Provide the [x, y] coordinate of the cell's center where the given text is located.  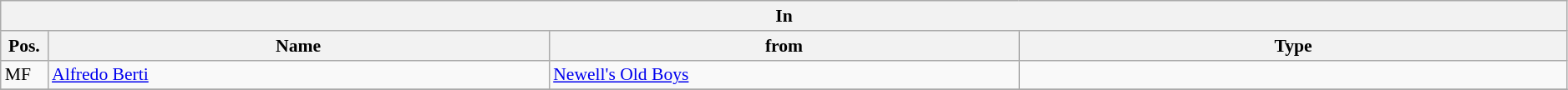
Pos. [24, 46]
Type [1293, 46]
Name [298, 46]
Newell's Old Boys [784, 75]
Alfredo Berti [298, 75]
from [784, 46]
MF [24, 75]
In [784, 16]
